Identify which cell holds the provided text, then report its [X, Y] central coordinate. 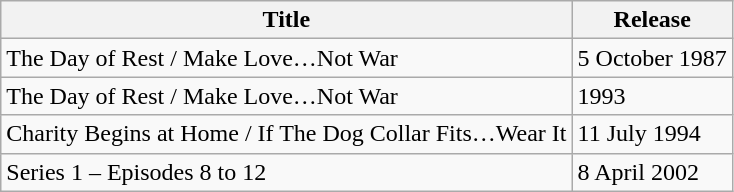
5 October 1987 [652, 58]
Release [652, 20]
Title [286, 20]
Series 1 – Episodes 8 to 12 [286, 172]
Charity Begins at Home / If The Dog Collar Fits…Wear It [286, 134]
11 July 1994 [652, 134]
8 April 2002 [652, 172]
1993 [652, 96]
